Return the [x, y] coordinate for the center point of the cell that contains the specified text.  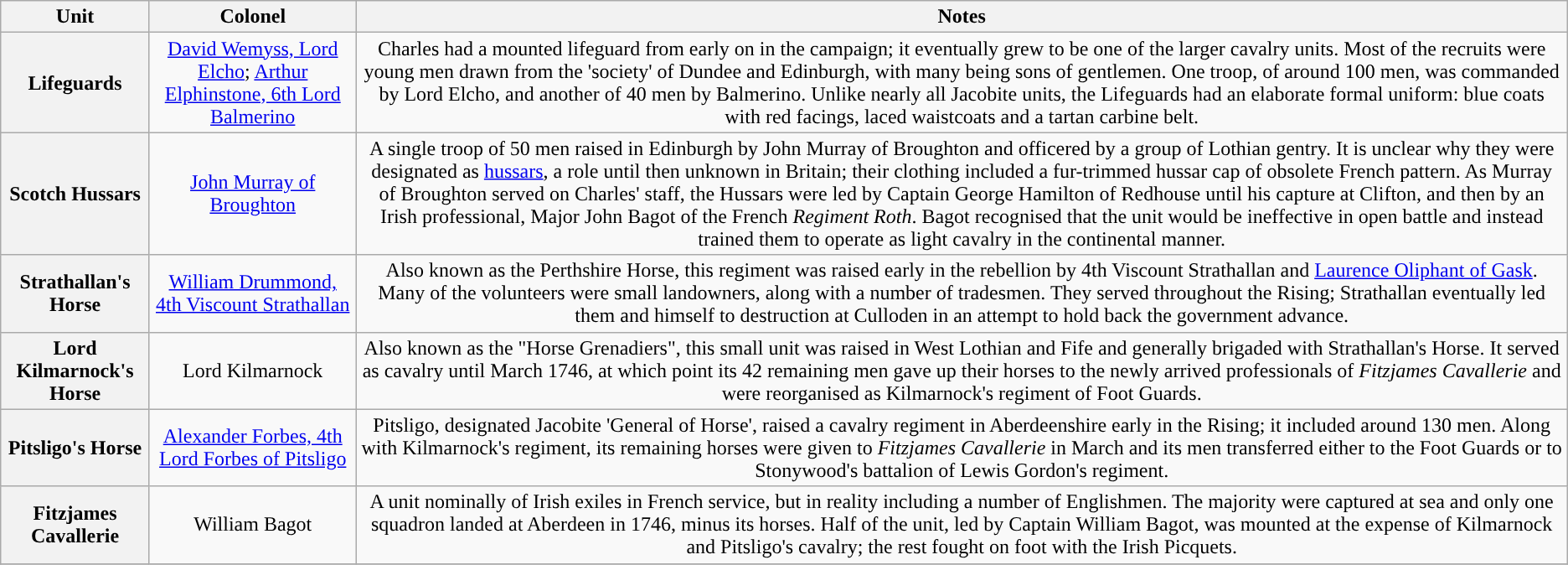
Unit [75, 17]
Lord Kilmarnock's Horse [75, 371]
David Wemyss, Lord Elcho; Arthur Elphinstone, 6th Lord Balmerino [253, 82]
Strathallan's Horse [75, 293]
Notes [962, 17]
Pitsligo's Horse [75, 448]
Alexander Forbes, 4th Lord Forbes of Pitsligo [253, 448]
William Bagot [253, 525]
William Drummond, 4th Viscount Strathallan [253, 293]
Lifeguards [75, 82]
Lord Kilmarnock [253, 371]
Scotch Hussars [75, 194]
Colonel [253, 17]
Fitzjames Cavallerie [75, 525]
John Murray of Broughton [253, 194]
